Find where the given text appears and provide that cell's center as [x, y] coordinate. 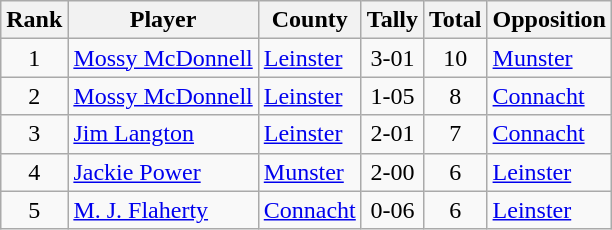
3-01 [392, 58]
3 [34, 134]
Jackie Power [163, 172]
Rank [34, 20]
10 [456, 58]
Tally [392, 20]
5 [34, 210]
Jim Langton [163, 134]
Opposition [549, 20]
4 [34, 172]
2-00 [392, 172]
1-05 [392, 96]
2 [34, 96]
8 [456, 96]
7 [456, 134]
Player [163, 20]
M. J. Flaherty [163, 210]
County [310, 20]
0-06 [392, 210]
1 [34, 58]
2-01 [392, 134]
Total [456, 20]
